Determine the (x, y) coordinate at the center of the cell enclosing the given text.  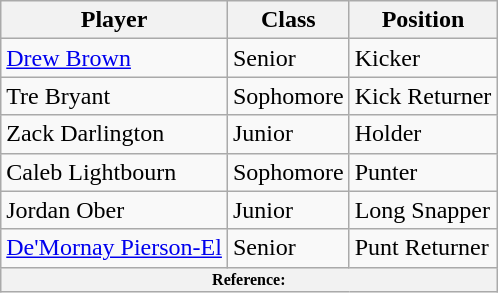
Long Snapper (423, 210)
Drew Brown (114, 58)
Punter (423, 172)
Position (423, 20)
Reference: (249, 279)
Zack Darlington (114, 134)
Player (114, 20)
Class (288, 20)
Tre Bryant (114, 96)
Kicker (423, 58)
Holder (423, 134)
Jordan Ober (114, 210)
Punt Returner (423, 248)
De'Mornay Pierson-El (114, 248)
Caleb Lightbourn (114, 172)
Kick Returner (423, 96)
